Pinpoint the cell where the given text exists, returning its (X, Y) midpoint coordinate. 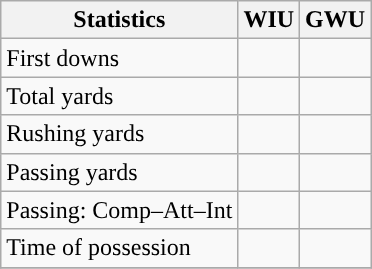
Rushing yards (120, 134)
Time of possession (120, 248)
GWU (336, 20)
Passing: Comp–Att–Int (120, 210)
Total yards (120, 96)
Passing yards (120, 172)
WIU (269, 20)
Statistics (120, 20)
First downs (120, 58)
